Pinpoint the cell where the given text exists, returning its (X, Y) midpoint coordinate. 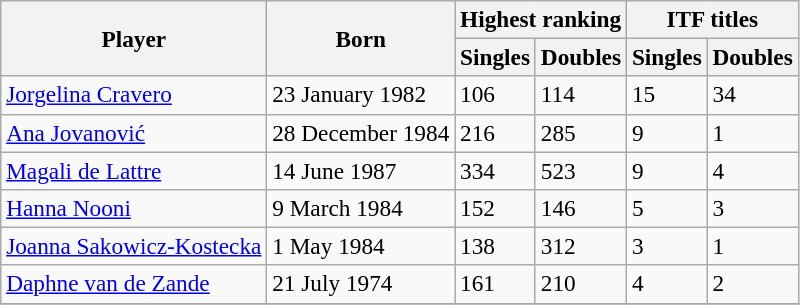
210 (580, 284)
Joanna Sakowicz-Kostecka (134, 246)
Hanna Nooni (134, 208)
34 (752, 95)
334 (496, 170)
523 (580, 170)
5 (666, 208)
2 (752, 284)
14 June 1987 (361, 170)
152 (496, 208)
Ana Jovanović (134, 133)
ITF titles (712, 19)
312 (580, 246)
106 (496, 95)
285 (580, 133)
28 December 1984 (361, 133)
Player (134, 38)
216 (496, 133)
21 July 1974 (361, 284)
Magali de Lattre (134, 170)
9 March 1984 (361, 208)
138 (496, 246)
23 January 1982 (361, 95)
Daphne van de Zande (134, 284)
Highest ranking (541, 19)
Jorgelina Cravero (134, 95)
15 (666, 95)
146 (580, 208)
Born (361, 38)
114 (580, 95)
161 (496, 284)
1 May 1984 (361, 246)
